From the cell containing the given text, extract its center point as (X, Y) coordinate. 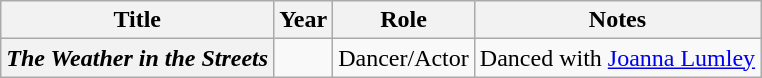
Role (404, 20)
The Weather in the Streets (138, 58)
Dancer/Actor (404, 58)
Notes (617, 20)
Danced with Joanna Lumley (617, 58)
Title (138, 20)
Year (304, 20)
